Search for the cell housing the specified text and yield its [X, Y] center coordinate. 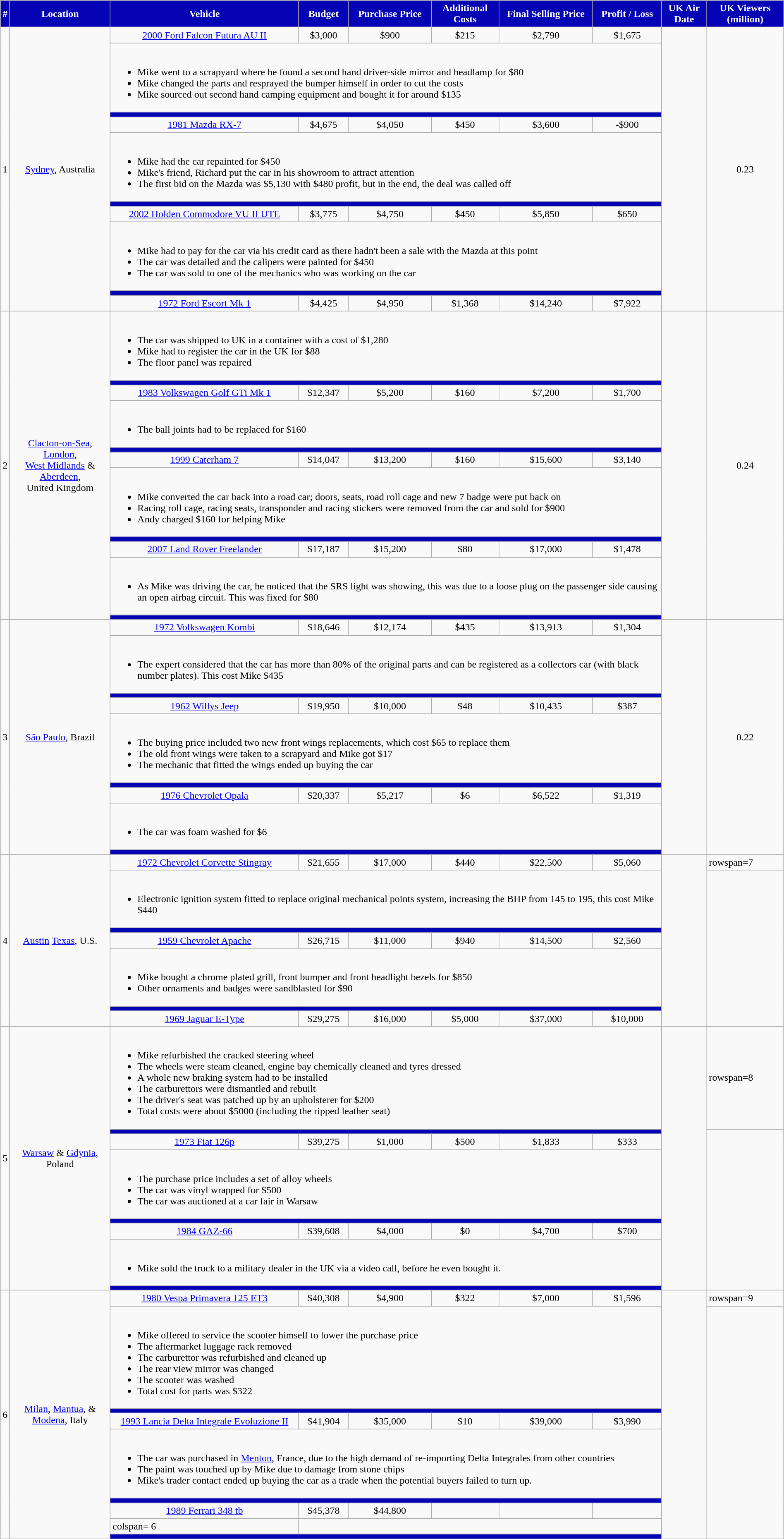
$500 [465, 1142]
$39,275 [323, 1142]
$16,000 [390, 1019]
Clacton-on-Sea, London,West Midlands & Aberdeen,United Kingdom [60, 465]
rowspan=7 [745, 862]
1976 Chevrolet Opala [204, 795]
2 [5, 465]
Mike sold the truck to a military dealer in the UK via a video call, before he even bought it. [386, 1262]
São Paulo, Brazil [60, 737]
$7,000 [546, 1298]
$5,200 [390, 393]
0.23 [745, 170]
1962 Willys Jeep [204, 706]
$41,904 [323, 1421]
$26,715 [323, 941]
1999 Caterham 7 [204, 460]
Electronic ignition system fitted to replace original mechanical points system, increasing the BHP from 145 to 195, this cost Mike $440 [386, 899]
$4,050 [390, 124]
1980 Vespa Primavera 125 ET3 [204, 1298]
$7,200 [546, 393]
$215 [465, 35]
$6,522 [546, 795]
Warsaw & Gdynia, Poland [60, 1158]
$35,000 [390, 1421]
$44,800 [390, 1510]
$1,700 [627, 393]
$3,990 [627, 1421]
$440 [465, 862]
$1,596 [627, 1298]
$22,500 [546, 862]
$4,425 [323, 303]
$40,308 [323, 1298]
Location [60, 14]
$12,347 [323, 393]
$4,750 [390, 214]
$435 [465, 627]
rowspan=9 [745, 1298]
2002 Holden Commodore VU II UTE [204, 214]
$700 [627, 1231]
$14,240 [546, 303]
1969 Jaguar E-Type [204, 1019]
6 [5, 1415]
Sydney, Australia [60, 170]
$15,200 [390, 549]
$37,000 [546, 1019]
rowspan=8 [745, 1078]
UK Viewers (million) [745, 14]
1 [5, 170]
$4,700 [546, 1231]
$900 [390, 35]
UK Air Date [684, 14]
$10,435 [546, 706]
5 [5, 1158]
1972 Volkswagen Kombi [204, 627]
$1,368 [465, 303]
$940 [465, 941]
AdditionalCosts [465, 14]
0.24 [745, 465]
The car was shipped to UK in a container with a cost of $1,280Mike had to register the car in the UK for $88The floor panel was repaired [386, 346]
2000 Ford Falcon Futura AU II [204, 35]
$2,560 [627, 941]
$39,000 [546, 1421]
The car was foam washed for $6 [386, 826]
$4,900 [390, 1298]
$18,646 [323, 627]
$14,500 [546, 941]
$1,304 [627, 627]
$15,600 [546, 460]
$12,174 [390, 627]
$0 [465, 1231]
1972 Chevrolet Corvette Stingray [204, 862]
1993 Lancia Delta Integrale Evoluzione II [204, 1421]
$5,060 [627, 862]
$2,790 [546, 35]
$3,000 [323, 35]
$13,913 [546, 627]
2007 Land Rover Freelander [204, 549]
$19,950 [323, 706]
$21,655 [323, 862]
$1,319 [627, 795]
$387 [627, 706]
$4,675 [323, 124]
$10 [465, 1421]
The ball joints had to be replaced for $160 [386, 424]
$29,275 [323, 1019]
$13,200 [390, 460]
$1,675 [627, 35]
1972 Ford Escort Mk 1 [204, 303]
Milan, Mantua, & Modena, Italy [60, 1415]
$3,600 [546, 124]
Budget [323, 14]
$322 [465, 1298]
$11,000 [390, 941]
$6 [465, 795]
1959 Chevrolet Apache [204, 941]
$5,217 [390, 795]
Purchase Price [390, 14]
$80 [465, 549]
$650 [627, 214]
1984 GAZ-66 [204, 1231]
1981 Mazda RX-7 [204, 124]
$17,187 [323, 549]
$7,922 [627, 303]
colspan= 6 [204, 1526]
$45,378 [323, 1510]
0.22 [745, 737]
$1,478 [627, 549]
$20,337 [323, 795]
Vehicle [204, 14]
1989 Ferrari 348 tb [204, 1510]
$1,833 [546, 1142]
$14,047 [323, 460]
3 [5, 737]
1983 Volkswagen Golf GTi Mk 1 [204, 393]
$4,000 [390, 1231]
$1,000 [390, 1142]
$5,000 [465, 1019]
4 [5, 941]
Mike bought a chrome plated grill, front bumper and front headlight bezels for $850Other ornaments and badges were sandblasted for $90 [386, 977]
Final Selling Price [546, 14]
$3,140 [627, 460]
Profit / Loss [627, 14]
$3,775 [323, 214]
The purchase price includes a set of alloy wheelsThe car was vinyl wrapped for $500The car was auctioned at a car fair in Warsaw [386, 1184]
Austin Texas, U.S. [60, 941]
-$900 [627, 124]
# [5, 14]
$48 [465, 706]
$39,608 [323, 1231]
$333 [627, 1142]
$5,850 [546, 214]
$4,950 [390, 303]
1973 Fiat 126p [204, 1142]
